Search for the cell housing the specified text and yield its (x, y) center coordinate. 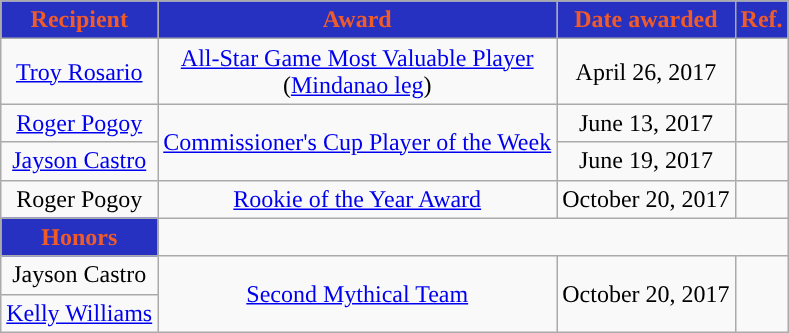
Second Mythical Team (358, 294)
Date awarded (646, 20)
All-Star Game Most Valuable Player(Mindanao leg) (358, 72)
Kelly Williams (80, 313)
June 19, 2017 (646, 161)
Commissioner's Cup Player of the Week (358, 142)
June 13, 2017 (646, 123)
Troy Rosario (80, 72)
April 26, 2017 (646, 72)
Honors (80, 237)
Ref. (762, 20)
Rookie of the Year Award (358, 199)
Award (358, 20)
Recipient (80, 20)
